Extract the [x, y] coordinate from the center of the cell holding the provided text.  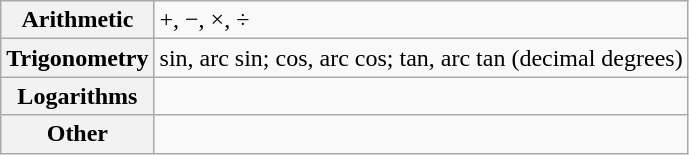
Other [78, 134]
sin, arc sin; cos, arc cos; tan, arc tan (decimal degrees) [421, 58]
Logarithms [78, 96]
Arithmetic [78, 20]
Trigonometry [78, 58]
+, −, ×, ÷ [421, 20]
